Provide the [X, Y] coordinate of the cell's center where the given text is located.  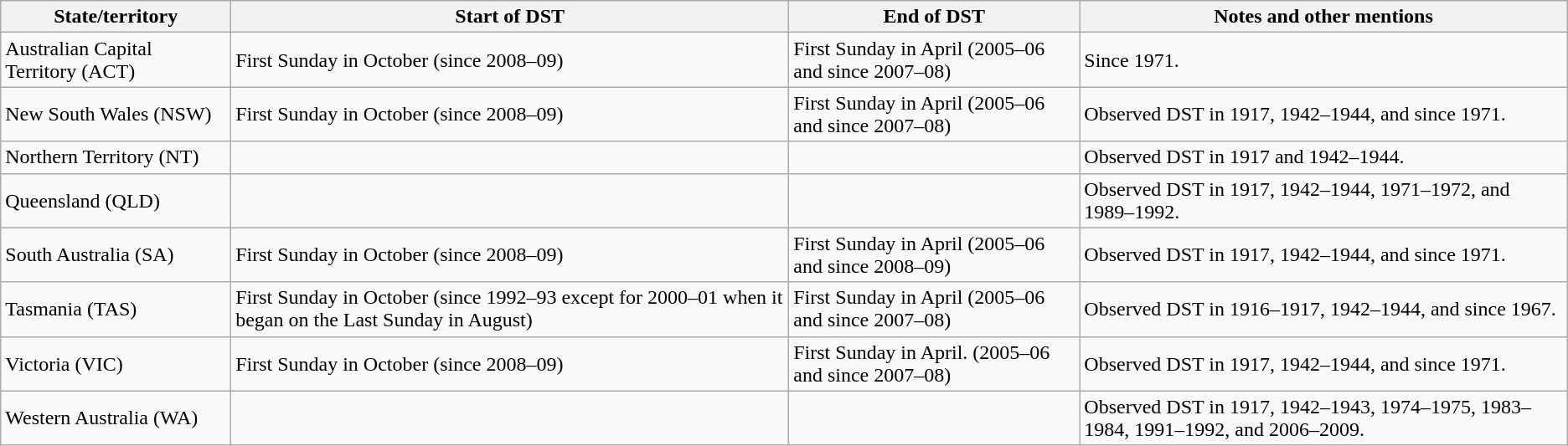
End of DST [935, 17]
Australian Capital Territory (ACT) [116, 60]
Notes and other mentions [1323, 17]
Observed DST in 1917, 1942–1944, 1971–1972, and 1989–1992. [1323, 201]
South Australia (SA) [116, 254]
First Sunday in April. (2005–06 and since 2007–08) [935, 363]
Queensland (QLD) [116, 201]
Observed DST in 1917, 1942–1943, 1974–1975, 1983–1984, 1991–1992, and 2006–2009. [1323, 418]
State/territory [116, 17]
Observed DST in 1916–1917, 1942–1944, and since 1967. [1323, 310]
New South Wales (NSW) [116, 114]
Start of DST [510, 17]
Since 1971. [1323, 60]
Observed DST in 1917 and 1942–1944. [1323, 157]
First Sunday in April (2005–06 and since 2008–09) [935, 254]
First Sunday in October (since 1992–93 except for 2000–01 when it began on the Last Sunday in August) [510, 310]
Western Australia (WA) [116, 418]
Northern Territory (NT) [116, 157]
Tasmania (TAS) [116, 310]
Victoria (VIC) [116, 363]
